For the text-containing cell, return its midpoint in (x, y) coordinate format. 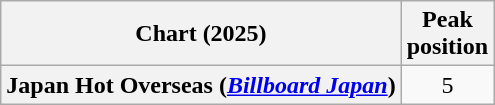
Chart (2025) (201, 34)
Peakposition (447, 34)
5 (447, 85)
Japan Hot Overseas (Billboard Japan) (201, 85)
